From the cell containing the given text, extract its center point as (x, y) coordinate. 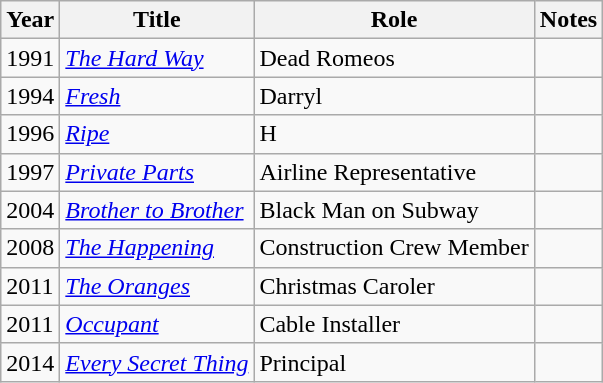
Principal (394, 362)
Ripe (157, 134)
Occupant (157, 324)
1991 (30, 58)
Brother to Brother (157, 210)
The Happening (157, 248)
Black Man on Subway (394, 210)
1996 (30, 134)
Christmas Caroler (394, 286)
Darryl (394, 96)
2014 (30, 362)
1994 (30, 96)
Fresh (157, 96)
Airline Representative (394, 172)
Title (157, 20)
H (394, 134)
The Oranges (157, 286)
Role (394, 20)
Notes (568, 20)
1997 (30, 172)
2004 (30, 210)
Cable Installer (394, 324)
Construction Crew Member (394, 248)
Private Parts (157, 172)
Dead Romeos (394, 58)
2008 (30, 248)
Every Secret Thing (157, 362)
Year (30, 20)
The Hard Way (157, 58)
